Return [x, y] of the center of cell containing provided text 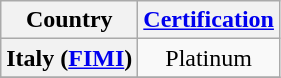
Country [70, 20]
Platinum [209, 58]
Italy (FIMI) [70, 58]
Certification [209, 20]
